Extract the [x, y] coordinate from the center of the cell holding the provided text.  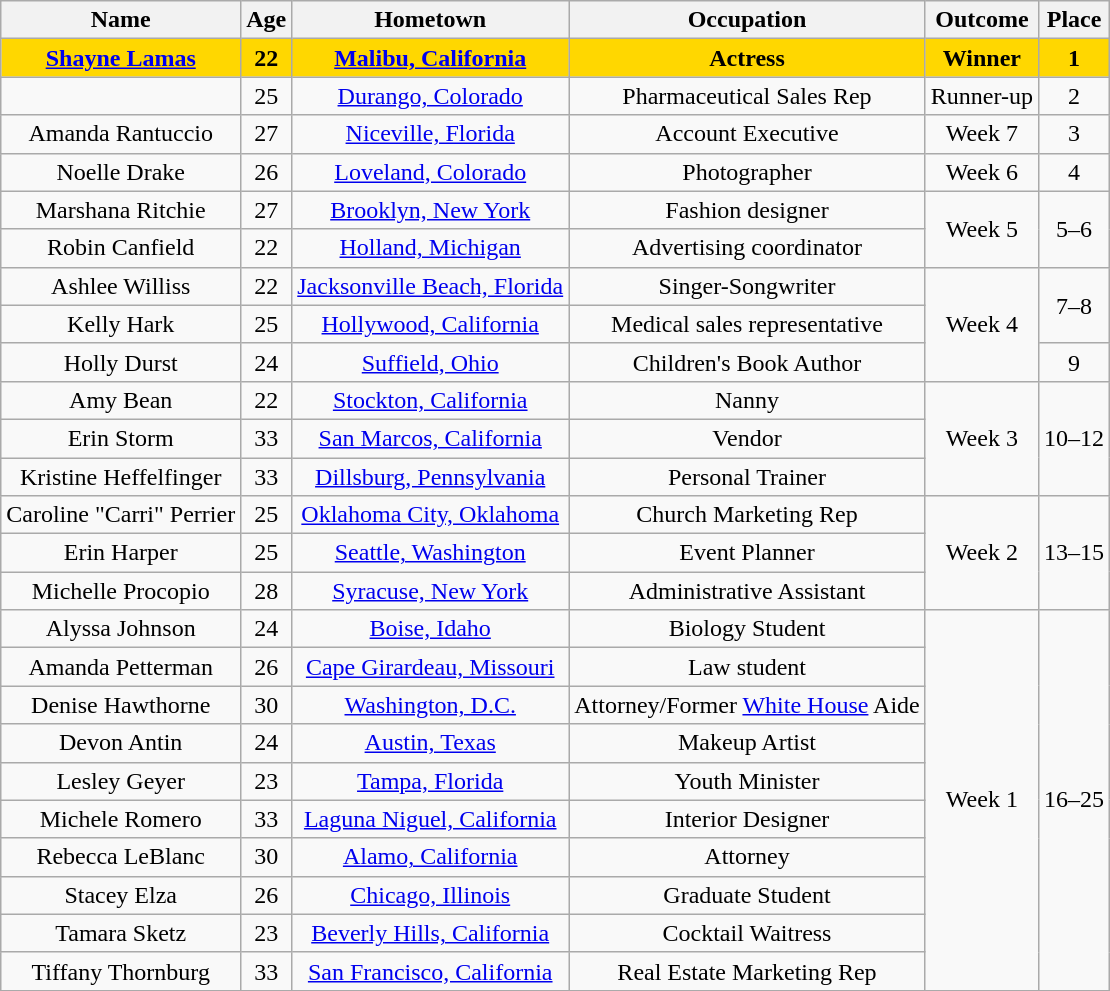
Vendor [748, 438]
Week 7 [982, 134]
Administrative Assistant [748, 591]
Account Executive [748, 134]
Fashion designer [748, 210]
Age [266, 20]
Week 2 [982, 553]
San Marcos, California [430, 438]
Interior Designer [748, 819]
Law student [748, 667]
Nanny [748, 400]
Makeup Artist [748, 743]
Outcome [982, 20]
Stacey Elza [121, 895]
Rebecca LeBlanc [121, 857]
Amanda Rantuccio [121, 134]
Photographer [748, 172]
Malibu, California [430, 58]
Erin Harper [121, 553]
Week 5 [982, 229]
Week 4 [982, 324]
Week 3 [982, 438]
Stockton, California [430, 400]
Winner [982, 58]
Jacksonville Beach, Florida [430, 286]
Erin Storm [121, 438]
Biology Student [748, 629]
Dillsburg, Pennsylvania [430, 477]
Loveland, Colorado [430, 172]
16–25 [1074, 800]
Event Planner [748, 553]
San Francisco, California [430, 971]
Holland, Michigan [430, 248]
Advertising coordinator [748, 248]
7–8 [1074, 305]
Alyssa Johnson [121, 629]
Robin Canfield [121, 248]
Denise Hawthorne [121, 705]
Church Marketing Rep [748, 515]
Brooklyn, New York [430, 210]
Michelle Procopio [121, 591]
3 [1074, 134]
2 [1074, 96]
Caroline "Carri" Perrier [121, 515]
Syracuse, New York [430, 591]
Chicago, Illinois [430, 895]
4 [1074, 172]
Washington, D.C. [430, 705]
Actress [748, 58]
Beverly Hills, California [430, 933]
Devon Antin [121, 743]
Real Estate Marketing Rep [748, 971]
10–12 [1074, 438]
Durango, Colorado [430, 96]
Holly Durst [121, 362]
Cocktail Waitress [748, 933]
Hometown [430, 20]
Youth Minister [748, 781]
Tampa, Florida [430, 781]
13–15 [1074, 553]
Alamo, California [430, 857]
Tamara Sketz [121, 933]
Shayne Lamas [121, 58]
Cape Girardeau, Missouri [430, 667]
5–6 [1074, 229]
Kelly Hark [121, 324]
Week 1 [982, 800]
Michele Romero [121, 819]
Suffield, Ohio [430, 362]
Amanda Petterman [121, 667]
Place [1074, 20]
Ashlee Williss [121, 286]
Tiffany Thornburg [121, 971]
Laguna Niguel, California [430, 819]
Name [121, 20]
Week 6 [982, 172]
Personal Trainer [748, 477]
Noelle Drake [121, 172]
1 [1074, 58]
Attorney/Former White House Aide [748, 705]
28 [266, 591]
Amy Bean [121, 400]
Medical sales representative [748, 324]
Runner-up [982, 96]
Pharmaceutical Sales Rep [748, 96]
Occupation [748, 20]
Oklahoma City, Oklahoma [430, 515]
Seattle, Washington [430, 553]
Boise, Idaho [430, 629]
Niceville, Florida [430, 134]
Marshana Ritchie [121, 210]
Children's Book Author [748, 362]
Hollywood, California [430, 324]
Lesley Geyer [121, 781]
Singer-Songwriter [748, 286]
9 [1074, 362]
Graduate Student [748, 895]
Kristine Heffelfinger [121, 477]
Austin, Texas [430, 743]
Attorney [748, 857]
